From the cell containing the given text, extract its center point as [x, y] coordinate. 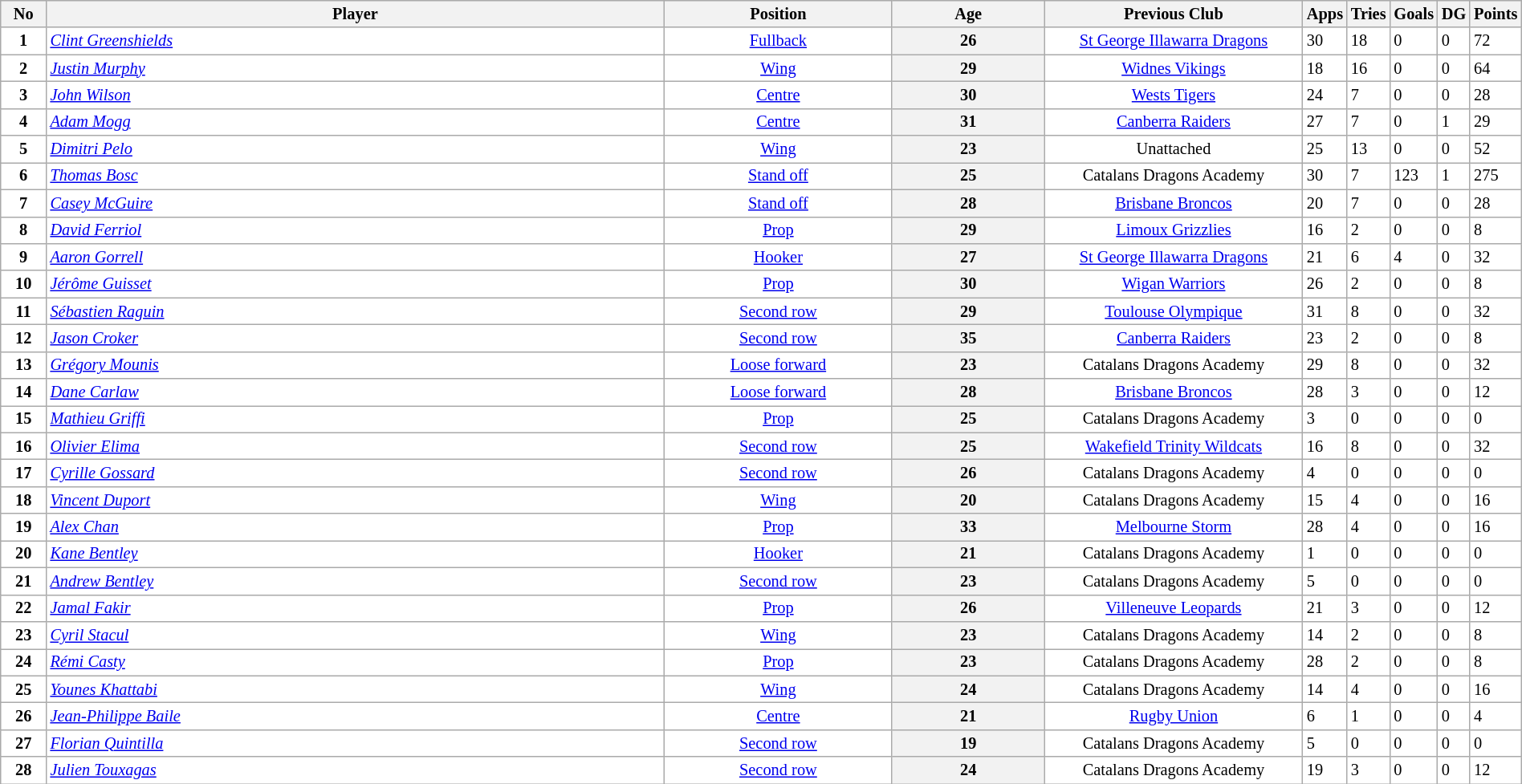
22 [24, 608]
275 [1496, 176]
Jérôme Guisset [356, 284]
17 [24, 473]
Younes Khattabi [356, 689]
11 [24, 311]
10 [24, 284]
72 [1496, 41]
Limoux Grizzlies [1174, 230]
Dimitri Pelo [356, 149]
John Wilson [356, 95]
David Ferriol [356, 230]
Jamal Fakir [356, 608]
Grégory Mounis [356, 365]
Goals [1414, 14]
Clint Greenshields [356, 41]
Age [968, 14]
Jason Croker [356, 338]
Rugby Union [1174, 716]
Unattached [1174, 149]
Dane Carlaw [356, 392]
Melbourne Storm [1174, 527]
Wigan Warriors [1174, 284]
Adam Mogg [356, 122]
Vincent Duport [356, 500]
33 [968, 527]
Justin Murphy [356, 68]
Cyril Stacul [356, 635]
Apps [1325, 14]
Position [778, 14]
Casey McGuire [356, 203]
No [24, 14]
Tries [1368, 14]
35 [968, 338]
Previous Club [1174, 14]
Wests Tigers [1174, 95]
52 [1496, 149]
Mathieu Griffi [356, 419]
Villeneuve Leopards [1174, 608]
Andrew Bentley [356, 581]
Alex Chan [356, 527]
123 [1414, 176]
Thomas Bosc [356, 176]
64 [1496, 68]
Aaron Gorrell [356, 257]
Florian Quintilla [356, 743]
Julien Touxagas [356, 770]
Rémi Casty [356, 662]
Points [1496, 14]
Fullback [778, 41]
DG [1454, 14]
Wakefield Trinity Wildcats [1174, 446]
Sébastien Raguin [356, 311]
Toulouse Olympique [1174, 311]
Jean-Philippe Baile [356, 716]
Olivier Elima [356, 446]
Widnes Vikings [1174, 68]
Kane Bentley [356, 554]
9 [24, 257]
Cyrille Gossard [356, 473]
Player [356, 14]
